Identify which cell holds the provided text, then report its [X, Y] central coordinate. 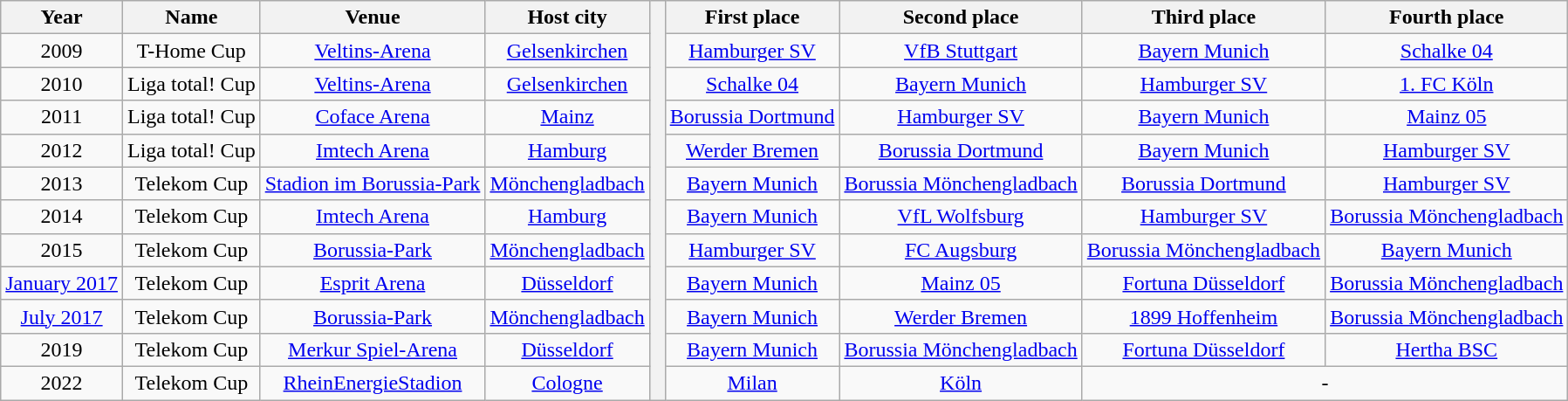
Venue [373, 17]
Merkur Spiel-Arena [373, 349]
2009 [62, 51]
Third place [1203, 17]
2011 [62, 117]
2019 [62, 349]
- [1325, 383]
First place [752, 17]
Köln [961, 383]
FC Augsburg [961, 250]
Name [191, 17]
VfL Wolfsburg [961, 217]
VfB Stuttgart [961, 51]
July 2017 [62, 316]
Mainz [567, 117]
2015 [62, 250]
2014 [62, 217]
Host city [567, 17]
Stadion im Borussia-Park [373, 183]
2010 [62, 84]
Hertha BSC [1447, 349]
Coface Arena [373, 117]
Year [62, 17]
2013 [62, 183]
T-Home Cup [191, 51]
January 2017 [62, 283]
Second place [961, 17]
2022 [62, 383]
2012 [62, 150]
Milan [752, 383]
Cologne [567, 383]
Esprit Arena [373, 283]
RheinEnergieStadion [373, 383]
1. FC Köln [1447, 84]
1899 Hoffenheim [1203, 316]
Fourth place [1447, 17]
